Scan for the cell matching the given text and deliver its [X, Y] coordinate at center. 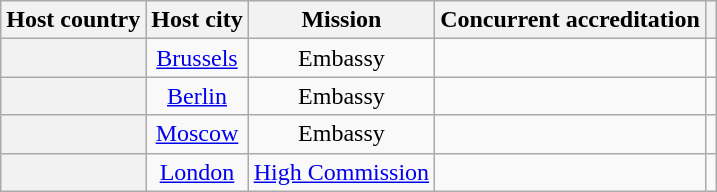
Brussels [197, 58]
Berlin [197, 96]
Moscow [197, 134]
Host city [197, 20]
Host country [74, 20]
London [197, 172]
High Commission [341, 172]
Concurrent accreditation [570, 20]
Mission [341, 20]
